Identify which cell holds the provided text, then report its (X, Y) central coordinate. 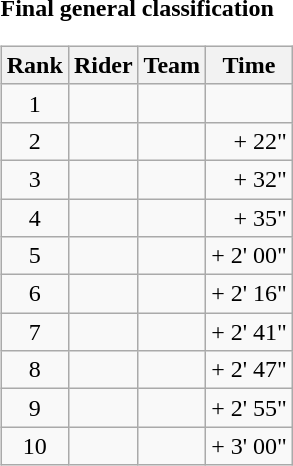
+ 2' 16" (250, 294)
+ 35" (250, 217)
8 (34, 370)
Time (250, 65)
5 (34, 256)
2 (34, 141)
Team (172, 65)
+ 32" (250, 179)
1 (34, 103)
3 (34, 179)
Rank (34, 65)
+ 22" (250, 141)
9 (34, 408)
+ 3' 00" (250, 446)
+ 2' 47" (250, 370)
Rider (103, 65)
6 (34, 294)
10 (34, 446)
+ 2' 00" (250, 256)
4 (34, 217)
+ 2' 41" (250, 332)
7 (34, 332)
+ 2' 55" (250, 408)
